Identify which cell holds the provided text, then report its (x, y) central coordinate. 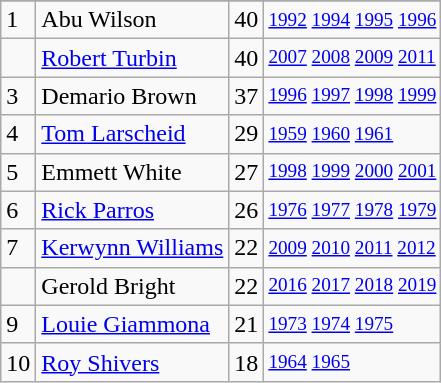
1973 1974 1975 (352, 324)
Louie Giammona (132, 324)
1959 1960 1961 (352, 134)
2009 2010 2011 2012 (352, 248)
1976 1977 1978 1979 (352, 210)
Abu Wilson (132, 20)
Kerwynn Williams (132, 248)
9 (18, 324)
Tom Larscheid (132, 134)
29 (246, 134)
7 (18, 248)
5 (18, 172)
18 (246, 362)
1992 1994 1995 1996 (352, 20)
Rick Parros (132, 210)
3 (18, 96)
1964 1965 (352, 362)
21 (246, 324)
4 (18, 134)
1 (18, 20)
2007 2008 2009 2011 (352, 58)
37 (246, 96)
Demario Brown (132, 96)
10 (18, 362)
2016 2017 2018 2019 (352, 286)
1998 1999 2000 2001 (352, 172)
Roy Shivers (132, 362)
27 (246, 172)
26 (246, 210)
6 (18, 210)
Gerold Bright (132, 286)
1996 1997 1998 1999 (352, 96)
Emmett White (132, 172)
Robert Turbin (132, 58)
